Detect which cell encompasses the target text, then output its (x, y) center coordinate. 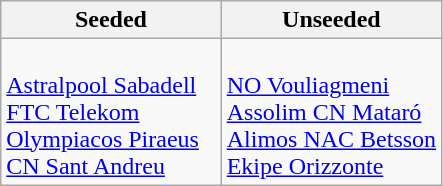
Seeded (111, 20)
Unseeded (331, 20)
Astralpool Sabadell FTC Telekom Olympiacos Piraeus CN Sant Andreu (111, 112)
NO Vouliagmeni Assolim CN Mataró Alimos NAC Betsson Ekipe Orizzonte (331, 112)
